Return (x, y) of the center of cell containing provided text 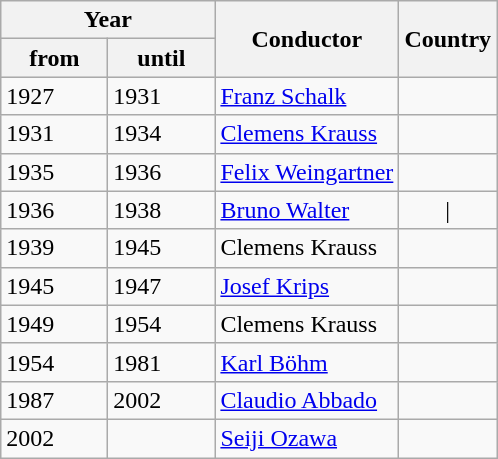
Josef Krips (307, 286)
1947 (162, 286)
1927 (54, 96)
| (448, 210)
Conductor (307, 39)
from (54, 58)
Year (108, 20)
Karl Böhm (307, 362)
1938 (162, 210)
1934 (162, 134)
1981 (162, 362)
1939 (54, 248)
Country (448, 39)
Bruno Walter (307, 210)
Seiji Ozawa (307, 438)
Franz Schalk (307, 96)
Felix Weingartner (307, 172)
until (162, 58)
Claudio Abbado (307, 400)
1935 (54, 172)
1949 (54, 324)
1987 (54, 400)
